Locate the cell with the specified text and output its (X, Y) center coordinate. 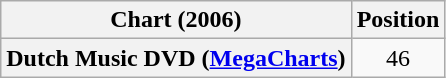
Position (398, 20)
Dutch Music DVD (MegaCharts) (176, 58)
46 (398, 58)
Chart (2006) (176, 20)
